Capture the cell that displays the provided text and extract its (X, Y) central coordinate. 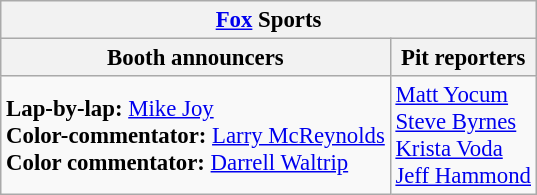
Pit reporters (463, 58)
Lap-by-lap: Mike JoyColor-commentator: Larry McReynoldsColor commentator: Darrell Waltrip (196, 136)
Booth announcers (196, 58)
Matt YocumSteve ByrnesKrista VodaJeff Hammond (463, 136)
Fox Sports (269, 20)
